Extract the (X, Y) coordinate from the center of the cell holding the provided text.  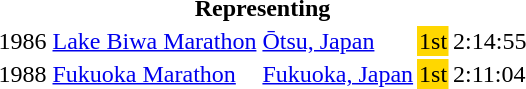
Ōtsu, Japan (338, 41)
Fukuoka, Japan (338, 74)
Lake Biwa Marathon (154, 41)
Fukuoka Marathon (154, 74)
